Determine the [X, Y] coordinate at the center of the cell enclosing the given text.  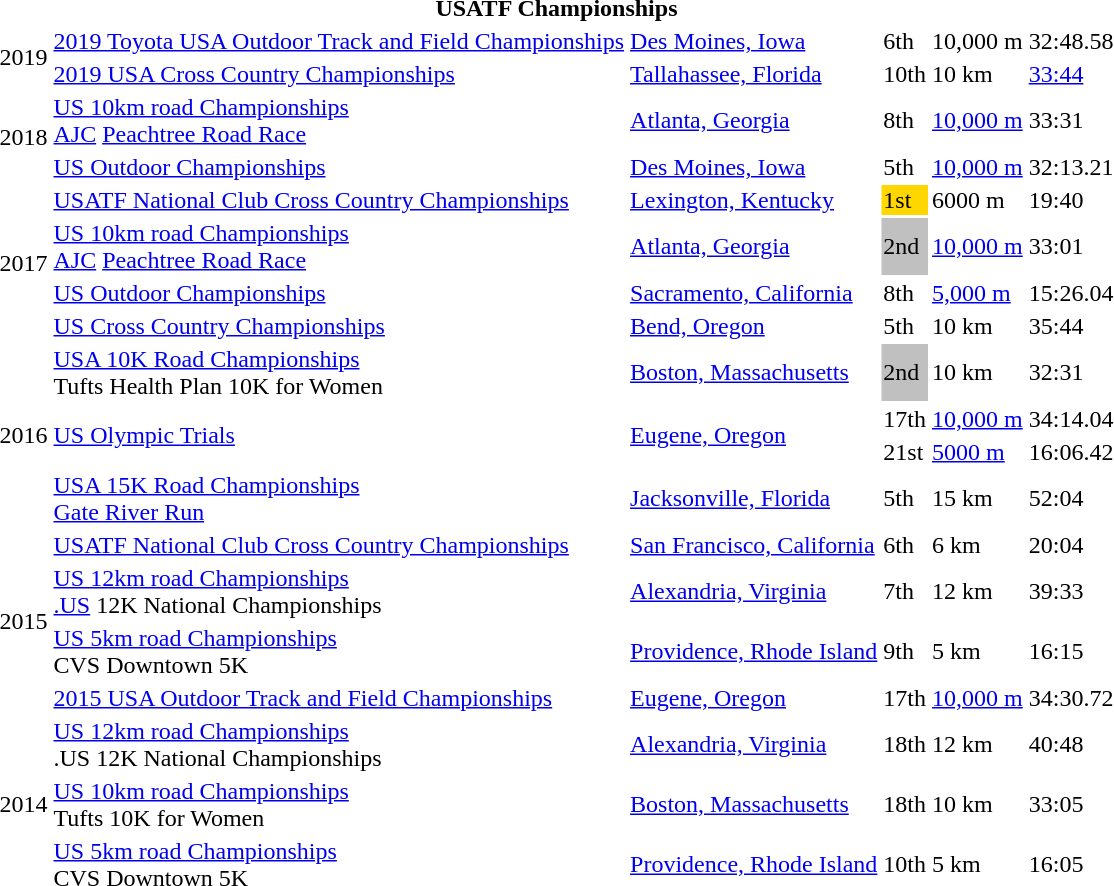
Bend, Oregon [754, 326]
US Olympic Trials [339, 436]
USA 10K Road Championships Tufts Health Plan 10K for Women [339, 372]
Jacksonville, Florida [754, 498]
5,000 m [978, 293]
2019 USA Cross Country Championships [339, 74]
7th [905, 592]
Tallahassee, Florida [754, 74]
6000 m [978, 200]
Lexington, Kentucky [754, 200]
5000 m [978, 452]
5 km [978, 652]
15 km [978, 498]
San Francisco, California [754, 545]
9th [905, 652]
Providence, Rhode Island [754, 652]
1st [905, 200]
10th [905, 74]
2015 USA Outdoor Track and Field Championships [339, 698]
Sacramento, California [754, 293]
21st [905, 452]
US Cross Country Championships [339, 326]
2019 Toyota USA Outdoor Track and Field Championships [339, 41]
US 10km road ChampionshipsTufts 10K for Women [339, 804]
USA 15K Road ChampionshipsGate River Run [339, 498]
US 5km road ChampionshipsCVS Downtown 5K [339, 652]
6 km [978, 545]
